Detect which cell encompasses the target text, then output its [x, y] center coordinate. 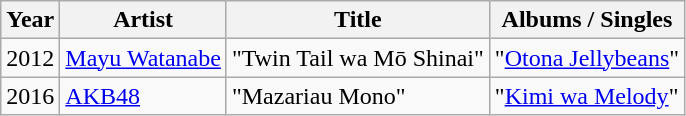
Mayu Watanabe [144, 58]
2012 [30, 58]
"Twin Tail wa Mō Shinai" [358, 58]
Year [30, 20]
AKB48 [144, 96]
"Otona Jellybeans" [586, 58]
Albums / Singles [586, 20]
Title [358, 20]
2016 [30, 96]
"Kimi wa Melody" [586, 96]
"Mazariau Mono" [358, 96]
Artist [144, 20]
